Identify which cell holds the provided text, then report its [x, y] central coordinate. 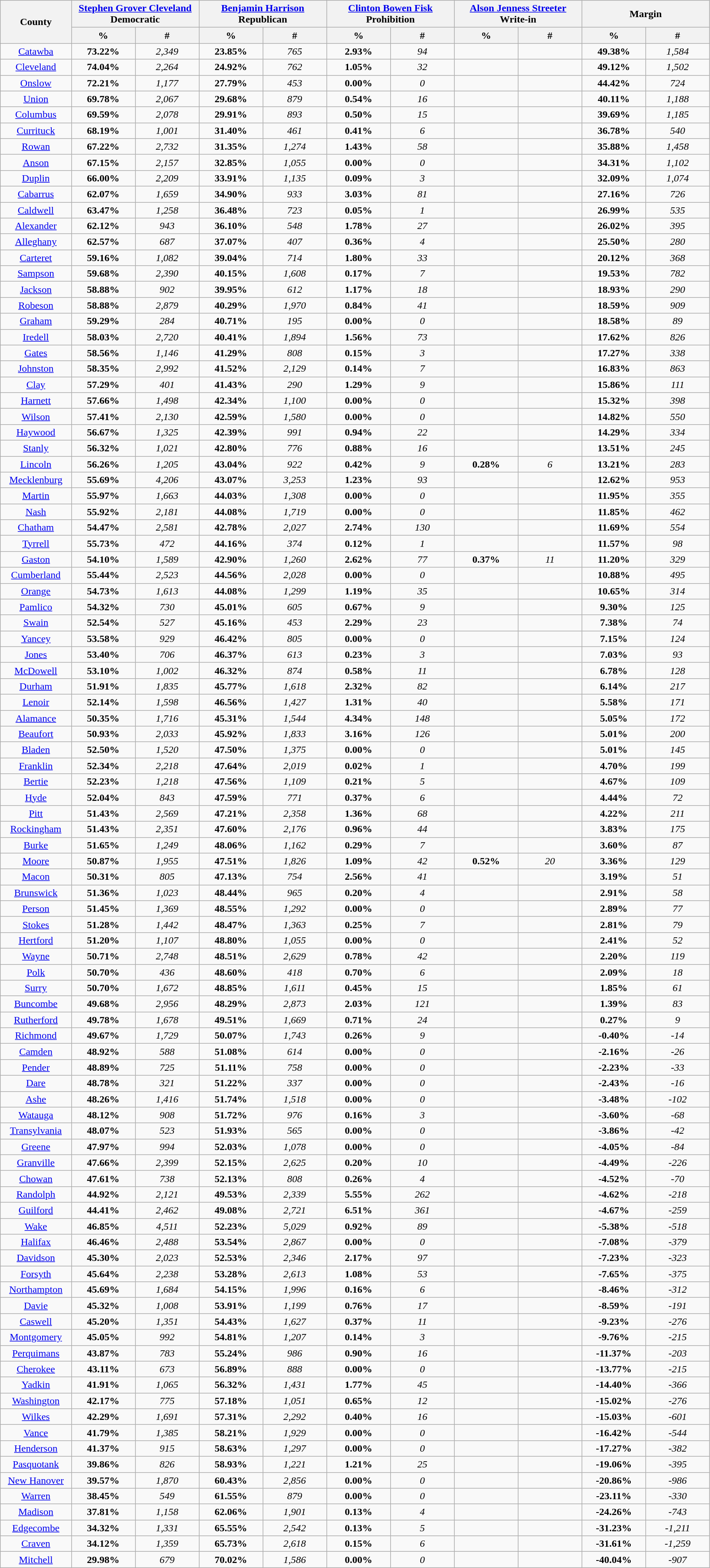
495 [678, 575]
44.92% [103, 1194]
-8.46% [614, 1290]
-9.76% [614, 1337]
329 [678, 559]
754 [294, 877]
Columbus [36, 115]
Greene [36, 1147]
McDowell [36, 670]
40.71% [231, 321]
0.09% [359, 178]
Pitt [36, 813]
0.84% [359, 305]
49.12% [614, 67]
-23.11% [614, 1496]
953 [678, 480]
45.01% [231, 607]
-379 [678, 1242]
41.91% [103, 1385]
51.72% [231, 1115]
Chatham [36, 528]
45 [422, 1385]
-7.23% [614, 1258]
53.91% [231, 1306]
Stephen Grover ClevelandDemocratic [135, 14]
81 [422, 194]
24 [422, 1020]
565 [294, 1131]
55.73% [103, 544]
Nash [36, 512]
11.57% [614, 544]
Gaston [36, 559]
35 [422, 591]
-16.42% [614, 1432]
1,870 [167, 1480]
1,297 [294, 1448]
-11.37% [614, 1353]
48.85% [231, 988]
68 [422, 813]
45.77% [231, 686]
Caldwell [36, 210]
1,608 [294, 274]
714 [294, 258]
-84 [678, 1147]
50.71% [103, 956]
401 [167, 385]
284 [167, 321]
2,339 [294, 1194]
48.78% [103, 1083]
15.32% [614, 400]
47.60% [231, 829]
47.51% [231, 861]
1.80% [359, 258]
New Hanover [36, 1480]
Margin [646, 14]
47.66% [103, 1163]
12.62% [614, 480]
44.16% [231, 544]
45.64% [103, 1274]
35.88% [614, 146]
2,629 [294, 956]
42.34% [231, 400]
County [36, 22]
783 [167, 1353]
1,109 [294, 782]
52.04% [103, 798]
0.67% [359, 607]
Bladen [36, 750]
49.67% [103, 1036]
59.16% [103, 258]
40.41% [231, 337]
Camden [36, 1052]
1,955 [167, 861]
58.63% [231, 1448]
98 [678, 544]
79 [678, 924]
2.32% [359, 686]
217 [678, 686]
18.93% [614, 289]
48.07% [103, 1131]
Cleveland [36, 67]
280 [678, 242]
-191 [678, 1306]
54.73% [103, 591]
1,442 [167, 924]
909 [678, 305]
73.22% [103, 51]
Carteret [36, 258]
-330 [678, 1496]
724 [678, 83]
175 [678, 829]
Gates [36, 353]
51.65% [103, 845]
51.36% [103, 893]
726 [678, 194]
49.53% [231, 1194]
Washington [36, 1401]
-1,259 [678, 1544]
679 [167, 1560]
-0.40% [614, 1036]
Cherokee [36, 1369]
48.51% [231, 956]
5.05% [614, 718]
1,618 [294, 686]
535 [678, 210]
613 [294, 654]
Henderson [36, 1448]
2.41% [614, 940]
51.91% [103, 686]
0.42% [359, 464]
0.88% [359, 448]
11.20% [614, 559]
Warren [36, 1496]
2,399 [167, 1163]
3.16% [359, 734]
40.15% [231, 274]
65.55% [231, 1528]
70.02% [231, 1560]
42.78% [231, 528]
262 [422, 1194]
Pender [36, 1067]
2,569 [167, 813]
Onslow [36, 83]
34.31% [614, 162]
395 [678, 226]
Alson Jenness StreeterWrite-in [518, 14]
Watauga [36, 1115]
37.81% [103, 1512]
0.52% [486, 861]
48.12% [103, 1115]
3.36% [614, 861]
44.41% [103, 1210]
Alexander [36, 226]
Benjamin HarrisonRepublican [263, 14]
1,299 [294, 591]
1,716 [167, 718]
725 [167, 1067]
10 [422, 1163]
62.07% [103, 194]
171 [678, 702]
Moore [36, 861]
2,873 [294, 1004]
Davie [36, 1306]
2,033 [167, 734]
355 [678, 496]
10.65% [614, 591]
1,375 [294, 750]
45.16% [231, 623]
45.20% [103, 1321]
29.68% [231, 99]
2,618 [294, 1544]
34.90% [231, 194]
0.27% [614, 1020]
Mitchell [36, 1560]
2.93% [359, 51]
50.93% [103, 734]
41.79% [103, 1432]
36.10% [231, 226]
550 [678, 416]
2,748 [167, 956]
Brunswick [36, 893]
2,523 [167, 575]
1,078 [294, 1147]
1,135 [294, 178]
50.07% [231, 1036]
1,292 [294, 909]
59.29% [103, 321]
1,586 [294, 1560]
321 [167, 1083]
1,833 [294, 734]
1,199 [294, 1306]
-70 [678, 1178]
2,209 [167, 178]
0.28% [486, 464]
-259 [678, 1210]
Graham [36, 321]
0.58% [359, 670]
Johnston [36, 369]
6.51% [359, 1210]
1,584 [678, 51]
22 [422, 432]
758 [294, 1067]
1,627 [294, 1321]
1,221 [294, 1464]
1,684 [167, 1290]
53.54% [231, 1242]
10.88% [614, 575]
1,102 [678, 162]
42.39% [231, 432]
2,625 [294, 1163]
2.20% [614, 956]
Perquimans [36, 1353]
54.47% [103, 528]
Alleghany [36, 242]
24.92% [231, 67]
Northampton [36, 1290]
18.58% [614, 321]
-907 [678, 1560]
Caswell [36, 1321]
723 [294, 210]
57.29% [103, 385]
0.50% [359, 115]
2,992 [167, 369]
49.51% [231, 1020]
361 [422, 1210]
Lincoln [36, 464]
436 [167, 972]
51.11% [231, 1067]
Hyde [36, 798]
51 [678, 877]
1,544 [294, 718]
2,956 [167, 1004]
58.35% [103, 369]
26.02% [614, 226]
407 [294, 242]
374 [294, 544]
976 [294, 1115]
1,146 [167, 353]
125 [678, 607]
933 [294, 194]
1,672 [167, 988]
51.74% [231, 1099]
50.87% [103, 861]
11.95% [614, 496]
2.17% [359, 1258]
Buncombe [36, 1004]
0.90% [359, 1353]
32.09% [614, 178]
0.96% [359, 829]
Montgomery [36, 1337]
4.67% [614, 782]
128 [678, 670]
52.34% [103, 766]
-17.27% [614, 1448]
337 [294, 1083]
2,721 [294, 1210]
Durham [36, 686]
Wake [36, 1226]
-16 [678, 1083]
738 [167, 1178]
929 [167, 639]
-26 [678, 1052]
2,181 [167, 512]
1,308 [294, 496]
53.10% [103, 670]
1,520 [167, 750]
2,462 [167, 1210]
2,732 [167, 146]
-14.40% [614, 1385]
2.62% [359, 559]
-601 [678, 1417]
Franklin [36, 766]
145 [678, 750]
55.69% [103, 480]
-382 [678, 1448]
0.23% [359, 654]
119 [678, 956]
52.50% [103, 750]
1.36% [359, 813]
Davidson [36, 1258]
1,729 [167, 1036]
Anson [36, 162]
27 [422, 226]
874 [294, 670]
1.56% [359, 337]
Burke [36, 845]
-7.65% [614, 1274]
20.12% [614, 258]
172 [678, 718]
47.21% [231, 813]
991 [294, 432]
1,589 [167, 559]
2,581 [167, 528]
245 [678, 448]
27.16% [614, 194]
31.40% [231, 131]
54.43% [231, 1321]
33.91% [231, 178]
Guilford [36, 1210]
-5.38% [614, 1226]
986 [294, 1353]
1,001 [167, 131]
124 [678, 639]
1,502 [678, 67]
1,177 [167, 83]
46.85% [103, 1226]
0.21% [359, 782]
915 [167, 1448]
-312 [678, 1290]
-31.61% [614, 1544]
51.93% [231, 1131]
0.45% [359, 988]
1,082 [167, 258]
1,002 [167, 670]
51.28% [103, 924]
-20.86% [614, 1480]
43.07% [231, 480]
1,260 [294, 559]
54.81% [231, 1337]
9.30% [614, 607]
16.83% [614, 369]
7.03% [614, 654]
1,598 [167, 702]
69.78% [103, 99]
46.37% [231, 654]
74.04% [103, 67]
461 [294, 131]
2,856 [294, 1480]
17 [422, 1306]
Jackson [36, 289]
-4.67% [614, 1210]
44 [422, 829]
47.61% [103, 1178]
66.00% [103, 178]
55.24% [231, 1353]
39.95% [231, 289]
Transylvania [36, 1131]
47.97% [103, 1147]
1,970 [294, 305]
55.44% [103, 575]
83 [678, 1004]
0.25% [359, 924]
462 [678, 512]
52.54% [103, 623]
2,542 [294, 1528]
-15.03% [614, 1417]
61 [678, 988]
Cumberland [36, 575]
56.67% [103, 432]
1,363 [294, 924]
60.43% [231, 1480]
-366 [678, 1385]
211 [678, 813]
53.40% [103, 654]
42.59% [231, 416]
0.65% [359, 1401]
43.11% [103, 1369]
-7.08% [614, 1242]
74 [678, 623]
45.32% [103, 1306]
1,996 [294, 1290]
-2.23% [614, 1067]
4.22% [614, 813]
39.04% [231, 258]
53.58% [103, 639]
523 [167, 1131]
Vance [36, 1432]
1,249 [167, 845]
2.29% [359, 623]
605 [294, 607]
14.82% [614, 416]
-4.05% [614, 1147]
52.15% [231, 1163]
57.41% [103, 416]
0.02% [359, 766]
47.56% [231, 782]
0.12% [359, 544]
57.31% [231, 1417]
1,719 [294, 512]
1,008 [167, 1306]
2,019 [294, 766]
1.17% [359, 289]
2,488 [167, 1242]
Rowan [36, 146]
23.85% [231, 51]
47.59% [231, 798]
314 [678, 591]
45.05% [103, 1337]
Bertie [36, 782]
Cabarrus [36, 194]
47.50% [231, 750]
51.22% [231, 1083]
49.68% [103, 1004]
45.69% [103, 1290]
0.92% [359, 1226]
-3.48% [614, 1099]
Forsyth [36, 1274]
-8.59% [614, 1306]
Jones [36, 654]
1,021 [167, 448]
87 [678, 845]
41.43% [231, 385]
1,188 [678, 99]
58.03% [103, 337]
4.70% [614, 766]
17.27% [614, 353]
Polk [36, 972]
1,351 [167, 1321]
55.92% [103, 512]
42.29% [103, 1417]
2,023 [167, 1258]
53 [422, 1274]
53.28% [231, 1274]
11.69% [614, 528]
51.45% [103, 909]
2,879 [167, 305]
54.32% [103, 607]
44.56% [231, 575]
31.35% [231, 146]
902 [167, 289]
Union [36, 99]
39.57% [103, 1480]
Pamlico [36, 607]
0.78% [359, 956]
-2.43% [614, 1083]
121 [422, 1004]
1,162 [294, 845]
2.91% [614, 893]
540 [678, 131]
2,720 [167, 337]
111 [678, 385]
73 [422, 337]
17.62% [614, 337]
48.06% [231, 845]
62.06% [231, 1512]
72 [678, 798]
63.47% [103, 210]
58.56% [103, 353]
398 [678, 400]
11.85% [614, 512]
36.48% [231, 210]
148 [422, 718]
418 [294, 972]
Sampson [36, 274]
50.31% [103, 877]
199 [678, 766]
1,107 [167, 940]
37.07% [231, 242]
27.79% [231, 83]
32.85% [231, 162]
0.70% [359, 972]
47.13% [231, 877]
-9.23% [614, 1321]
26.99% [614, 210]
1,743 [294, 1036]
2,351 [167, 829]
1,901 [294, 1512]
0.76% [359, 1306]
-518 [678, 1226]
23 [422, 623]
Wayne [36, 956]
0.94% [359, 432]
2,613 [294, 1274]
283 [678, 464]
1,258 [167, 210]
-4.49% [614, 1163]
762 [294, 67]
97 [422, 1258]
12 [422, 1401]
7.38% [614, 623]
1,498 [167, 400]
1,431 [294, 1385]
334 [678, 432]
-544 [678, 1432]
39.69% [614, 115]
3.03% [359, 194]
129 [678, 861]
25.50% [614, 242]
0.41% [359, 131]
771 [294, 798]
36.78% [614, 131]
1.43% [359, 146]
48.92% [103, 1052]
1,158 [167, 1512]
48.60% [231, 972]
2.56% [359, 877]
58.93% [231, 1464]
51.08% [231, 1052]
46.46% [103, 1242]
Duplin [36, 178]
1,074 [678, 178]
687 [167, 242]
43.87% [103, 1353]
Clay [36, 385]
2,358 [294, 813]
42.80% [231, 448]
126 [422, 734]
48.55% [231, 909]
46.42% [231, 639]
Stokes [36, 924]
5,029 [294, 1226]
-395 [678, 1464]
44.42% [614, 83]
-102 [678, 1099]
-2.16% [614, 1052]
Mecklenburg [36, 480]
41.29% [231, 353]
730 [167, 607]
1,835 [167, 686]
527 [167, 623]
612 [294, 289]
1.05% [359, 67]
0.05% [359, 210]
42.17% [103, 1401]
29.91% [231, 115]
Dare [36, 1083]
Alamance [36, 718]
Martin [36, 496]
57.18% [231, 1401]
Surry [36, 988]
Craven [36, 1544]
54.15% [231, 1290]
1,826 [294, 861]
40.29% [231, 305]
41.52% [231, 369]
3.60% [614, 845]
2,346 [294, 1258]
Ashe [36, 1099]
2,078 [167, 115]
775 [167, 1401]
Rutherford [36, 1020]
58.21% [231, 1432]
Granville [36, 1163]
46.32% [231, 670]
Beaufort [36, 734]
42.90% [231, 559]
1,580 [294, 416]
2,027 [294, 528]
48.89% [103, 1067]
Clinton Bowen FiskProhibition [390, 14]
56.26% [103, 464]
1,065 [167, 1385]
1,416 [167, 1099]
54.10% [103, 559]
-4.52% [614, 1178]
Chowan [36, 1178]
-24.26% [614, 1512]
49.78% [103, 1020]
1.78% [359, 226]
39.86% [103, 1464]
1,458 [678, 146]
1.23% [359, 480]
1,185 [678, 115]
1.08% [359, 1274]
56.89% [231, 1369]
Hertford [36, 940]
32 [422, 67]
40.11% [614, 99]
549 [167, 1496]
-14 [678, 1036]
1,929 [294, 1432]
1.09% [359, 861]
1,894 [294, 337]
Orange [36, 591]
1,325 [167, 432]
Iredell [36, 337]
Tyrrell [36, 544]
55.97% [103, 496]
1,663 [167, 496]
6.14% [614, 686]
2,176 [294, 829]
52 [678, 940]
4,206 [167, 480]
1,207 [294, 1337]
0.17% [359, 274]
50.35% [103, 718]
3.19% [614, 877]
0.40% [359, 1417]
1.77% [359, 1385]
-226 [678, 1163]
49.38% [614, 51]
2.81% [614, 924]
-68 [678, 1115]
52.03% [231, 1147]
-19.06% [614, 1464]
614 [294, 1052]
Wilson [36, 416]
0.54% [359, 99]
Rockingham [36, 829]
843 [167, 798]
893 [294, 115]
Yancey [36, 639]
200 [678, 734]
2,121 [167, 1194]
2,390 [167, 274]
19.53% [614, 274]
1,611 [294, 988]
109 [678, 782]
Robeson [36, 305]
1,274 [294, 146]
-13.77% [614, 1369]
2,867 [294, 1242]
59.68% [103, 274]
40 [422, 702]
782 [678, 274]
1,691 [167, 1417]
2.74% [359, 528]
-743 [678, 1512]
472 [167, 544]
965 [294, 893]
45.30% [103, 1258]
673 [167, 1369]
1,669 [294, 1020]
-218 [678, 1194]
4.44% [614, 798]
33 [422, 258]
47.64% [231, 766]
Pasquotank [36, 1464]
18.59% [614, 305]
Edgecombe [36, 1528]
4.34% [359, 718]
72.21% [103, 83]
49.08% [231, 1210]
Richmond [36, 1036]
992 [167, 1337]
25 [422, 1464]
1,359 [167, 1544]
0.36% [359, 242]
Stanly [36, 448]
Haywood [36, 432]
61.55% [231, 1496]
44.03% [231, 496]
41.37% [103, 1448]
1,385 [167, 1432]
1.39% [614, 1004]
0.71% [359, 1020]
1,659 [167, 194]
38.45% [103, 1496]
1,678 [167, 1020]
554 [678, 528]
1,023 [167, 893]
2,130 [167, 416]
0.29% [359, 845]
13.21% [614, 464]
548 [294, 226]
45.31% [231, 718]
1.85% [614, 988]
82 [422, 686]
-4.62% [614, 1194]
67.22% [103, 146]
1,205 [167, 464]
15.86% [614, 385]
-3.86% [614, 1131]
48.80% [231, 940]
130 [422, 528]
-33 [678, 1067]
994 [167, 1147]
888 [294, 1369]
2.09% [614, 972]
Lenoir [36, 702]
48.47% [231, 924]
2,292 [294, 1417]
68.19% [103, 131]
2.89% [614, 909]
2,157 [167, 162]
65.73% [231, 1544]
4,511 [167, 1226]
-323 [678, 1258]
908 [167, 1115]
7.15% [614, 639]
2,218 [167, 766]
368 [678, 258]
2,028 [294, 575]
13.51% [614, 448]
922 [294, 464]
-15.02% [614, 1401]
94 [422, 51]
5.58% [614, 702]
1.29% [359, 385]
34.32% [103, 1528]
2,238 [167, 1274]
57.66% [103, 400]
52.14% [103, 702]
195 [294, 321]
14.29% [614, 432]
69.59% [103, 115]
52.13% [231, 1178]
943 [167, 226]
776 [294, 448]
20 [550, 861]
Person [36, 909]
43.04% [231, 464]
1,051 [294, 1401]
Yadkin [36, 1385]
-42 [678, 1131]
1,218 [167, 782]
588 [167, 1052]
-1,211 [678, 1528]
2.03% [359, 1004]
765 [294, 51]
Macon [36, 877]
-203 [678, 1353]
-3.60% [614, 1115]
46.56% [231, 702]
Wilkes [36, 1417]
3,253 [294, 480]
-986 [678, 1480]
1,100 [294, 400]
-375 [678, 1274]
1.19% [359, 591]
2,067 [167, 99]
6.78% [614, 670]
67.15% [103, 162]
Randolph [36, 1194]
1.31% [359, 702]
Currituck [36, 131]
1,331 [167, 1528]
Catawba [36, 51]
62.57% [103, 242]
-31.23% [614, 1528]
3.83% [614, 829]
1,613 [167, 591]
1,518 [294, 1099]
48.44% [231, 893]
1,369 [167, 909]
34.12% [103, 1544]
51.20% [103, 940]
706 [167, 654]
Halifax [36, 1242]
Swain [36, 623]
62.12% [103, 226]
1.21% [359, 1464]
29.98% [103, 1560]
48.26% [103, 1099]
5.55% [359, 1194]
2,264 [167, 67]
1,427 [294, 702]
2,129 [294, 369]
338 [678, 353]
863 [678, 369]
-40.04% [614, 1560]
48.29% [231, 1004]
Madison [36, 1512]
45.92% [231, 734]
Harnett [36, 400]
2,349 [167, 51]
52.53% [231, 1258]
